Identify which cell holds the provided text, then report its [x, y] central coordinate. 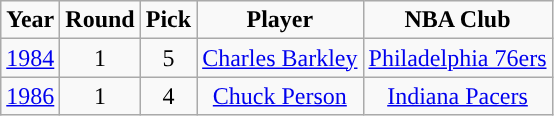
5 [168, 58]
Player [280, 20]
Indiana Pacers [458, 96]
Year [30, 20]
Pick [168, 20]
1986 [30, 96]
Charles Barkley [280, 58]
Chuck Person [280, 96]
1984 [30, 58]
NBA Club [458, 20]
Round [100, 20]
Philadelphia 76ers [458, 58]
4 [168, 96]
